Determine the [x, y] coordinate at the center of the cell enclosing the given text.  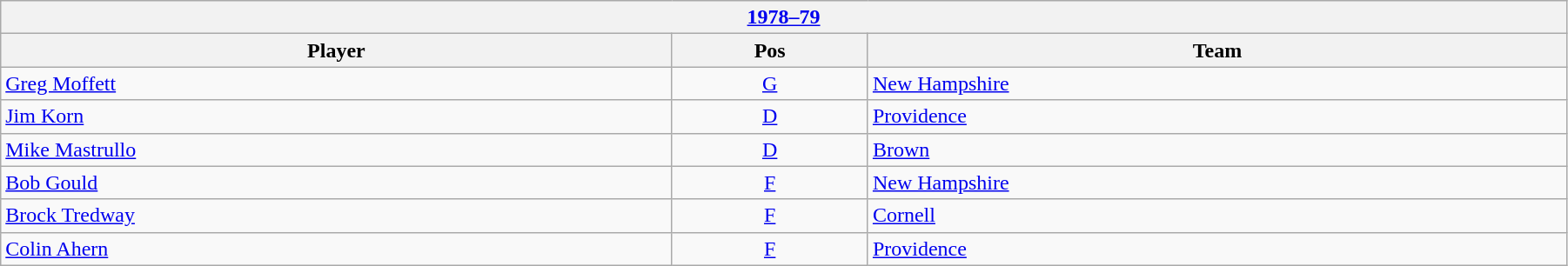
Jim Korn [336, 116]
Brown [1216, 150]
Brock Tredway [336, 216]
1978–79 [784, 17]
Greg Moffett [336, 83]
G [769, 83]
Bob Gould [336, 183]
Team [1216, 50]
Player [336, 50]
Mike Mastrullo [336, 150]
Cornell [1216, 216]
Pos [769, 50]
Colin Ahern [336, 249]
